Search for the cell housing the specified text and yield its [X, Y] center coordinate. 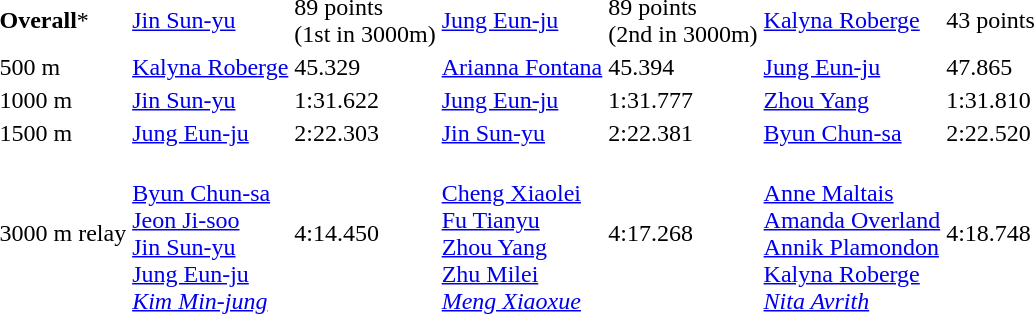
2:22.381 [683, 133]
2:22.303 [365, 133]
1:31.622 [365, 100]
Zhou Yang [852, 100]
1:31.777 [683, 100]
Arianna Fontana [522, 67]
45.329 [365, 67]
Byun Chun-sa [852, 133]
Kalyna Roberge [210, 67]
45.394 [683, 67]
